Return (X, Y) of the center of cell containing provided text 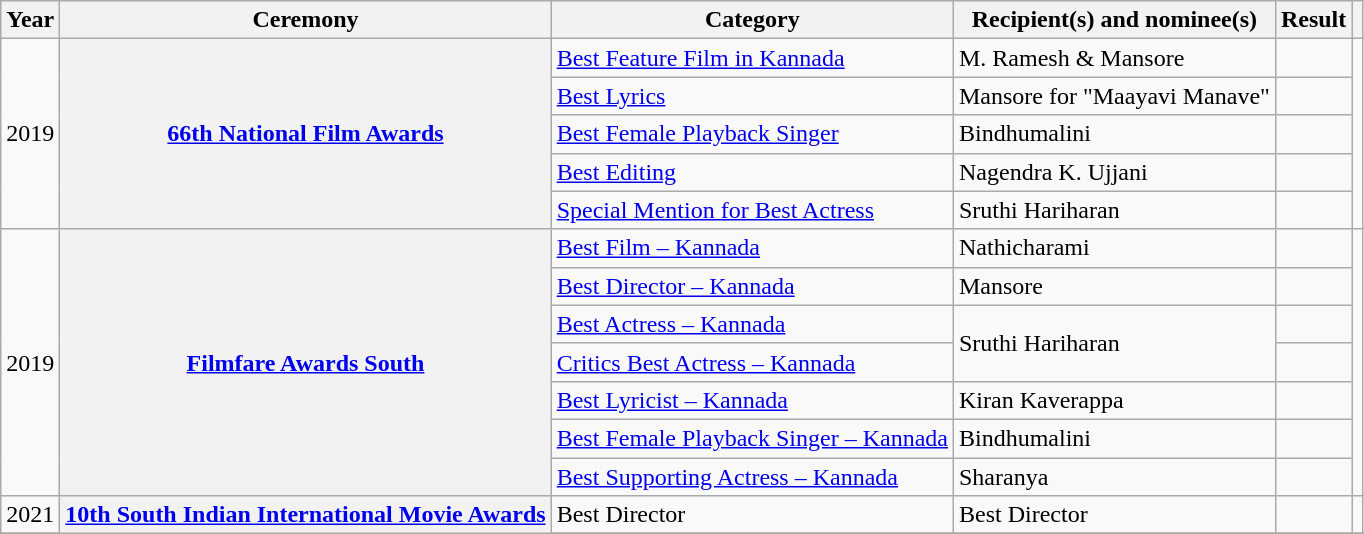
Best Lyricist – Kannada (752, 400)
10th South Indian International Movie Awards (306, 515)
Best Feature Film in Kannada (752, 58)
Recipient(s) and nominee(s) (1114, 20)
Best Editing (752, 172)
Best Director – Kannada (752, 286)
Nathicharami (1114, 248)
Best Supporting Actress – Kannada (752, 477)
M. Ramesh & Mansore (1114, 58)
Special Mention for Best Actress (752, 210)
Best Actress – Kannada (752, 324)
Filmfare Awards South (306, 362)
Year (30, 20)
Mansore (1114, 286)
Best Female Playback Singer (752, 134)
Ceremony (306, 20)
2021 (30, 515)
Kiran Kaverappa (1114, 400)
Best Female Playback Singer – Kannada (752, 438)
Result (1313, 20)
Category (752, 20)
Nagendra K. Ujjani (1114, 172)
66th National Film Awards (306, 134)
Best Lyrics (752, 96)
Best Film – Kannada (752, 248)
Critics Best Actress – Kannada (752, 362)
Sharanya (1114, 477)
Mansore for "Maayavi Manave" (1114, 96)
